Find where the given text appears and provide that cell's center as [x, y] coordinate. 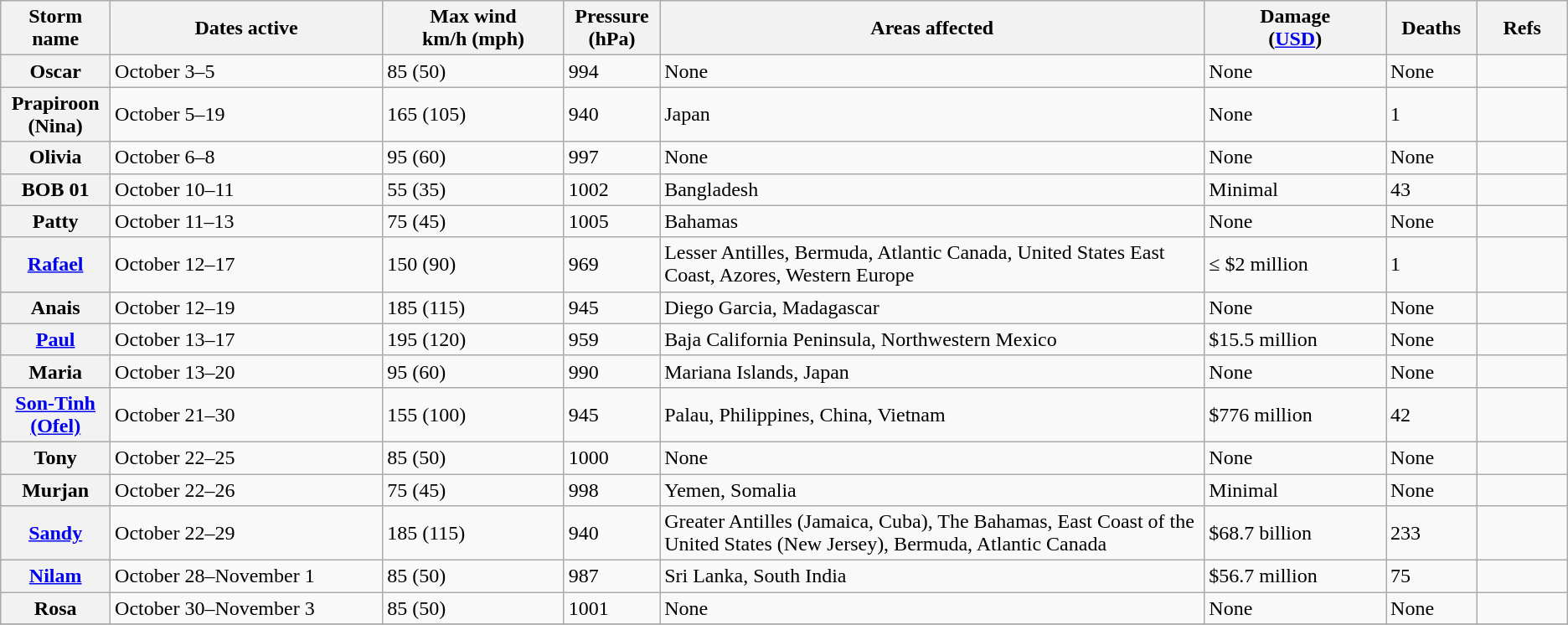
987 [611, 576]
Japan [932, 114]
Tony [55, 457]
Deaths [1431, 28]
Greater Antilles (Jamaica, Cuba), The Bahamas, East Coast of the United States (New Jersey), Bermuda, Atlantic Canada [932, 533]
October 21–30 [246, 414]
Patty [55, 221]
233 [1431, 533]
October 13–20 [246, 371]
155 (100) [474, 414]
Olivia [55, 158]
Anais [55, 307]
October 3–5 [246, 71]
Sri Lanka, South India [932, 576]
$56.7 million [1295, 576]
55 (35) [474, 189]
October 5–19 [246, 114]
990 [611, 371]
Storm name [55, 28]
Dates active [246, 28]
Palau, Philippines, China, Vietnam [932, 414]
BOB 01 [55, 189]
Murjan [55, 490]
Son-Tinh (Ofel) [55, 414]
Areas affected [932, 28]
195 (120) [474, 339]
$68.7 billion [1295, 533]
Bangladesh [932, 189]
75 [1431, 576]
October 13–17 [246, 339]
150 (90) [474, 265]
1002 [611, 189]
Rafael [55, 265]
997 [611, 158]
Damage(USD) [1295, 28]
Lesser Antilles, Bermuda, Atlantic Canada, United States East Coast, Azores, Western Europe [932, 265]
Rosa [55, 608]
Baja California Peninsula, Northwestern Mexico [932, 339]
Oscar [55, 71]
165 (105) [474, 114]
October 22–25 [246, 457]
Sandy [55, 533]
October 12–19 [246, 307]
969 [611, 265]
Pressure(hPa) [611, 28]
≤ $2 million [1295, 265]
1005 [611, 221]
Nilam [55, 576]
1001 [611, 608]
October 30–November 3 [246, 608]
$776 million [1295, 414]
Diego Garcia, Madagascar [932, 307]
October 22–29 [246, 533]
Mariana Islands, Japan [932, 371]
994 [611, 71]
Prapiroon (Nina) [55, 114]
$15.5 million [1295, 339]
October 10–11 [246, 189]
Paul [55, 339]
Maria [55, 371]
998 [611, 490]
42 [1431, 414]
October 22–26 [246, 490]
Yemen, Somalia [932, 490]
October 6–8 [246, 158]
1000 [611, 457]
October 28–November 1 [246, 576]
Refs [1522, 28]
Bahamas [932, 221]
43 [1431, 189]
October 12–17 [246, 265]
Max windkm/h (mph) [474, 28]
October 11–13 [246, 221]
959 [611, 339]
